Output the (X, Y) coordinate of the center of the cell containing the given text.  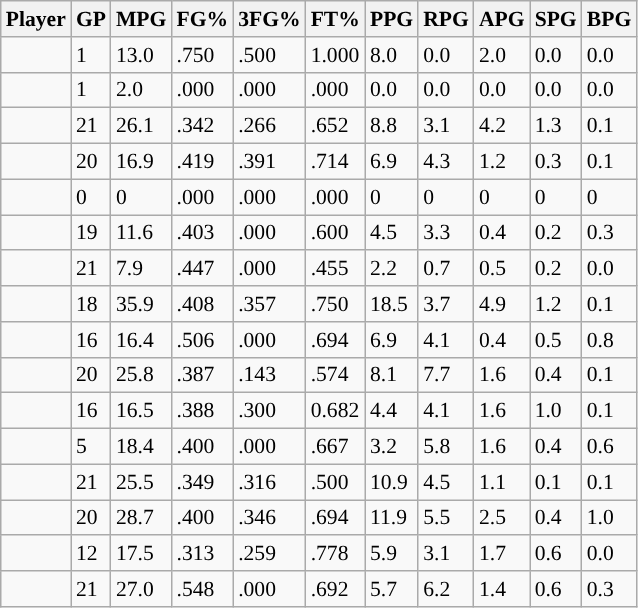
35.9 (141, 304)
.387 (202, 375)
.342 (202, 126)
12 (91, 554)
18 (91, 304)
0.682 (336, 411)
5.9 (392, 554)
16.4 (141, 340)
27.0 (141, 589)
2.5 (502, 518)
.574 (336, 375)
.403 (202, 233)
4.3 (446, 162)
13.0 (141, 55)
.692 (336, 589)
.408 (202, 304)
25.8 (141, 375)
.259 (269, 554)
17.5 (141, 554)
4.4 (392, 411)
.419 (202, 162)
11.6 (141, 233)
18.5 (392, 304)
.388 (202, 411)
FG% (202, 19)
10.9 (392, 482)
5.7 (392, 589)
16.9 (141, 162)
1.3 (556, 126)
5 (91, 447)
8.0 (392, 55)
FT% (336, 19)
1.7 (502, 554)
3.2 (392, 447)
19 (91, 233)
28.7 (141, 518)
25.5 (141, 482)
8.1 (392, 375)
1.1 (502, 482)
0.8 (610, 340)
.667 (336, 447)
.778 (336, 554)
7.7 (446, 375)
7.9 (141, 269)
SPG (556, 19)
4.9 (502, 304)
3.3 (446, 233)
8.8 (392, 126)
.600 (336, 233)
.266 (269, 126)
Player (36, 19)
2.2 (392, 269)
5.5 (446, 518)
6.2 (446, 589)
APG (502, 19)
1.000 (336, 55)
.714 (336, 162)
16.5 (141, 411)
3FG% (269, 19)
PPG (392, 19)
.391 (269, 162)
.300 (269, 411)
26.1 (141, 126)
5.8 (446, 447)
.548 (202, 589)
.316 (269, 482)
.506 (202, 340)
.455 (336, 269)
1.4 (502, 589)
.346 (269, 518)
RPG (446, 19)
11.9 (392, 518)
.357 (269, 304)
GP (91, 19)
0.7 (446, 269)
.349 (202, 482)
18.4 (141, 447)
3.7 (446, 304)
.313 (202, 554)
BPG (610, 19)
MPG (141, 19)
.652 (336, 126)
4.2 (502, 126)
.447 (202, 269)
.143 (269, 375)
